Identify which cell holds the provided text, then report its [x, y] central coordinate. 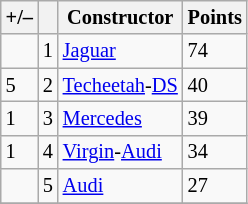
74 [215, 51]
Audi [120, 186]
Points [215, 17]
27 [215, 186]
Constructor [120, 17]
39 [215, 118]
+/– [20, 17]
4 [48, 152]
Techeetah-DS [120, 85]
Jaguar [120, 51]
Mercedes [120, 118]
2 [48, 85]
34 [215, 152]
40 [215, 85]
3 [48, 118]
Virgin-Audi [120, 152]
